Scan for the cell matching the given text and deliver its (x, y) coordinate at center. 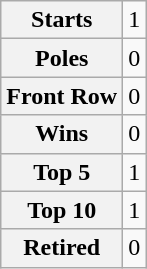
Wins (62, 134)
Poles (62, 58)
Top 10 (62, 210)
Retired (62, 248)
Front Row (62, 96)
Top 5 (62, 172)
Starts (62, 20)
